Locate the cell with the specified text and output its [x, y] center coordinate. 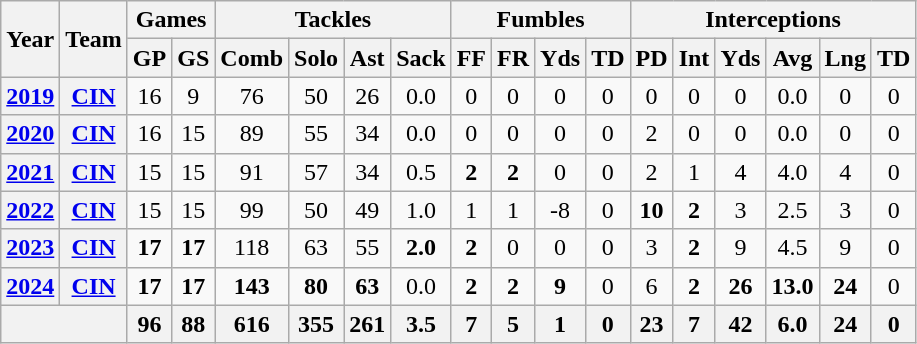
Solo [316, 58]
Team [94, 39]
118 [252, 248]
88 [194, 324]
89 [252, 134]
42 [740, 324]
GP [149, 58]
2021 [30, 172]
261 [368, 324]
96 [149, 324]
4.0 [792, 172]
2020 [30, 134]
2023 [30, 248]
FR [512, 58]
91 [252, 172]
Int [694, 58]
Interceptions [773, 20]
80 [316, 286]
6.0 [792, 324]
76 [252, 96]
FF [471, 58]
4.5 [792, 248]
2019 [30, 96]
2.0 [421, 248]
Lng [845, 58]
GS [194, 58]
Avg [792, 58]
3.5 [421, 324]
13.0 [792, 286]
49 [368, 210]
Comb [252, 58]
Fumbles [540, 20]
PD [652, 58]
355 [316, 324]
1.0 [421, 210]
Sack [421, 58]
Tackles [333, 20]
57 [316, 172]
2022 [30, 210]
Year [30, 39]
143 [252, 286]
5 [512, 324]
2.5 [792, 210]
23 [652, 324]
99 [252, 210]
-8 [560, 210]
Ast [368, 58]
616 [252, 324]
2024 [30, 286]
10 [652, 210]
Games [170, 20]
0.5 [421, 172]
6 [652, 286]
